Find where the given text appears and provide that cell's center as (x, y) coordinate. 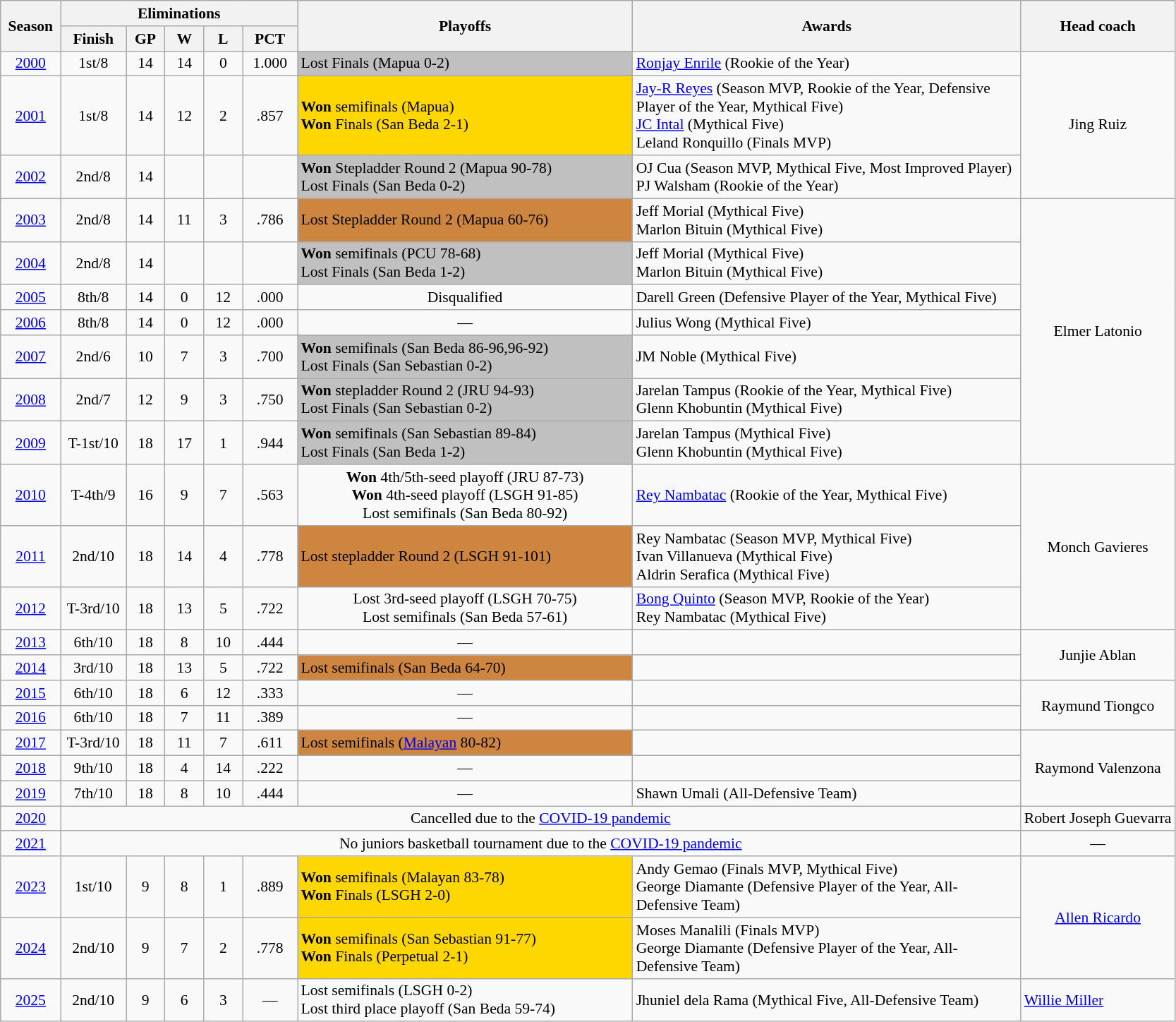
2016 (31, 718)
7th/10 (93, 793)
2024 (31, 949)
No juniors basketball tournament due to the COVID-19 pandemic (540, 844)
Moses Manalili (Finals MVP)George Diamante (Defensive Player of the Year, All-Defensive Team) (827, 949)
Disqualified (466, 298)
Jing Ruiz (1098, 124)
Head coach (1098, 25)
PCT (270, 39)
Raymond Valenzona (1098, 768)
2001 (31, 116)
Won stepladder Round 2 (JRU 94-93)Lost Finals (San Sebastian 0-2) (466, 399)
2000 (31, 64)
Jay-R Reyes (Season MVP, Rookie of the Year, Defensive Player of the Year, Mythical Five)JC Intal (Mythical Five)Leland Ronquillo (Finals MVP) (827, 116)
Willie Miller (1098, 999)
Season (31, 25)
Raymund Tiongco (1098, 706)
.700 (270, 357)
Allen Ricardo (1098, 918)
Eliminations (179, 13)
Jarelan Tampus (Rookie of the Year, Mythical Five)Glenn Khobuntin (Mythical Five) (827, 399)
Won semifinals (PCU 78-68)Lost Finals (San Beda 1-2) (466, 263)
2017 (31, 743)
.611 (270, 743)
.389 (270, 718)
Julius Wong (Mythical Five) (827, 323)
2010 (31, 495)
2023 (31, 886)
1.000 (270, 64)
Andy Gemao (Finals MVP, Mythical Five)George Diamante (Defensive Player of the Year, All-Defensive Team) (827, 886)
.786 (270, 220)
Junjie Ablan (1098, 655)
2015 (31, 693)
Finish (93, 39)
2021 (31, 844)
T-1st/10 (93, 443)
Robert Joseph Guevarra (1098, 819)
T-4th/9 (93, 495)
2008 (31, 399)
OJ Cua (Season MVP, Mythical Five, Most Improved Player)PJ Walsham (Rookie of the Year) (827, 176)
Won 4th/5th-seed playoff (JRU 87-73)Won 4th-seed playoff (LSGH 91-85)Lost semifinals (San Beda 80-92) (466, 495)
2003 (31, 220)
Cancelled due to the COVID-19 pandemic (540, 819)
Ronjay Enrile (Rookie of the Year) (827, 64)
.222 (270, 769)
.889 (270, 886)
Awards (827, 25)
2025 (31, 999)
2014 (31, 668)
1st/10 (93, 886)
Won semifinals (Mapua)Won Finals (San Beda 2-1) (466, 116)
Darell Green (Defensive Player of the Year, Mythical Five) (827, 298)
2012 (31, 608)
3rd/10 (93, 668)
Rey Nambatac (Rookie of the Year, Mythical Five) (827, 495)
2nd/7 (93, 399)
2020 (31, 819)
2019 (31, 793)
2018 (31, 769)
17 (185, 443)
W (185, 39)
9th/10 (93, 769)
L (223, 39)
Lost Stepladder Round 2 (Mapua 60-76) (466, 220)
2005 (31, 298)
Shawn Umali (All-Defensive Team) (827, 793)
Lost semifinals (LSGH 0-2)Lost third place playoff (San Beda 59-74) (466, 999)
Lost semifinals (Malayan 80-82) (466, 743)
Lost Finals (Mapua 0-2) (466, 64)
Jhuniel dela Rama (Mythical Five, All-Defensive Team) (827, 999)
16 (145, 495)
2007 (31, 357)
Elmer Latonio (1098, 332)
GP (145, 39)
2011 (31, 556)
Won semifinals (San Sebastian 89-84)Lost Finals (San Beda 1-2) (466, 443)
.750 (270, 399)
Won semifinals (San Beda 86-96,96-92)Lost Finals (San Sebastian 0-2) (466, 357)
JM Noble (Mythical Five) (827, 357)
Lost 3rd-seed playoff (LSGH 70-75)Lost semifinals (San Beda 57-61) (466, 608)
Rey Nambatac (Season MVP, Mythical Five)Ivan Villanueva (Mythical Five)Aldrin Serafica (Mythical Five) (827, 556)
Lost stepladder Round 2 (LSGH 91-101) (466, 556)
2002 (31, 176)
Won Stepladder Round 2 (Mapua 90-78)Lost Finals (San Beda 0-2) (466, 176)
.944 (270, 443)
Bong Quinto (Season MVP, Rookie of the Year)Rey Nambatac (Mythical Five) (827, 608)
.563 (270, 495)
Monch Gavieres (1098, 547)
Jarelan Tampus (Mythical Five)Glenn Khobuntin (Mythical Five) (827, 443)
2006 (31, 323)
Won semifinals (Malayan 83-78)Won Finals (LSGH 2-0) (466, 886)
.857 (270, 116)
Playoffs (466, 25)
2nd/6 (93, 357)
.333 (270, 693)
2013 (31, 643)
Won semifinals (San Sebastian 91-77)Won Finals (Perpetual 2-1) (466, 949)
2004 (31, 263)
Lost semifinals (San Beda 64-70) (466, 668)
2009 (31, 443)
